Determine the [x, y] coordinate at the center of the cell enclosing the given text.  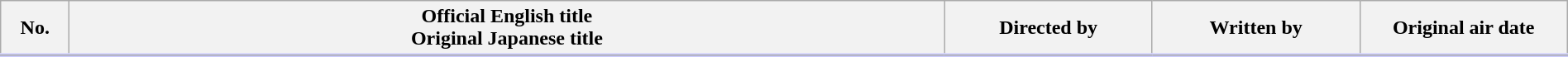
Official English titleOriginal Japanese title [507, 28]
Written by [1255, 28]
Directed by [1049, 28]
No. [35, 28]
Original air date [1464, 28]
